Capture the cell that displays the provided text and extract its (x, y) central coordinate. 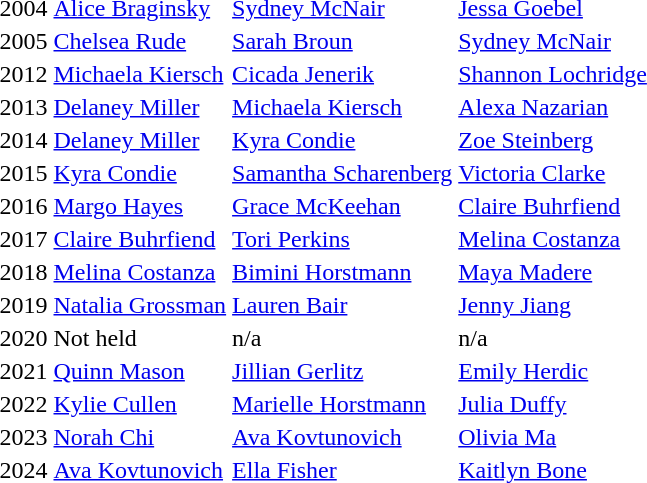
Kylie Cullen (140, 404)
Grace McKeehan (342, 206)
Bimini Horstmann (342, 272)
Chelsea Rude (140, 41)
Margo Hayes (140, 206)
Melina Costanza (140, 272)
Tori Perkins (342, 239)
Norah Chi (140, 437)
Ava Kovtunovich (342, 437)
Not held (140, 338)
Marielle Horstmann (342, 404)
Jillian Gerlitz (342, 371)
Sarah Broun (342, 41)
Samantha Scharenberg (342, 173)
Natalia Grossman (140, 305)
Quinn Mason (140, 371)
Cicada Jenerik (342, 74)
n/a (342, 338)
Lauren Bair (342, 305)
Claire Buhrfiend (140, 239)
